Capture the cell that displays the provided text and extract its [X, Y] central coordinate. 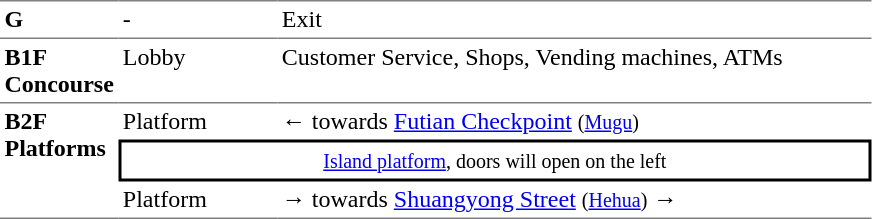
Customer Service, Shops, Vending machines, ATMs [574, 71]
Platform [198, 122]
← towards Futian Checkpoint (Mugu) [574, 122]
G [59, 19]
Lobby [198, 71]
Exit [574, 19]
B1FConcourse [59, 71]
- [198, 19]
Island platform, doors will open on the left [494, 161]
